Detect which cell encompasses the target text, then output its [x, y] center coordinate. 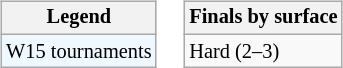
Hard (2–3) [263, 51]
Finals by surface [263, 18]
Legend [78, 18]
W15 tournaments [78, 51]
